Locate the cell with the specified text and output its [X, Y] center coordinate. 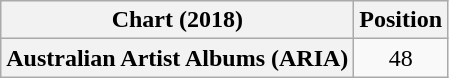
Position [401, 20]
Chart (2018) [178, 20]
48 [401, 58]
Australian Artist Albums (ARIA) [178, 58]
